Return the [X, Y] coordinate for the center point of the cell that contains the specified text.  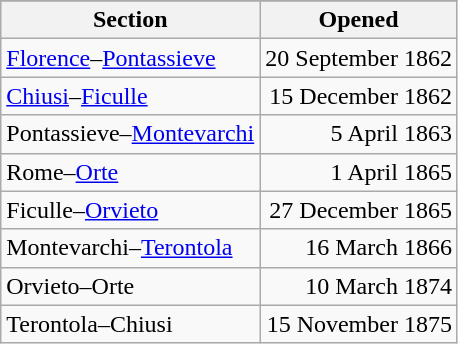
10 March 1874 [359, 286]
Opened [359, 20]
Orvieto–Orte [130, 286]
15 December 1862 [359, 96]
5 April 1863 [359, 134]
Terontola–Chiusi [130, 324]
15 November 1875 [359, 324]
Rome–Orte [130, 172]
20 September 1862 [359, 58]
Chiusi–Ficulle [130, 96]
16 March 1866 [359, 248]
Pontassieve–Montevarchi [130, 134]
Montevarchi–Terontola [130, 248]
1 April 1865 [359, 172]
Ficulle–Orvieto [130, 210]
Section [130, 20]
27 December 1865 [359, 210]
Florence–Pontassieve [130, 58]
